Identify which cell holds the provided text, then report its [X, Y] central coordinate. 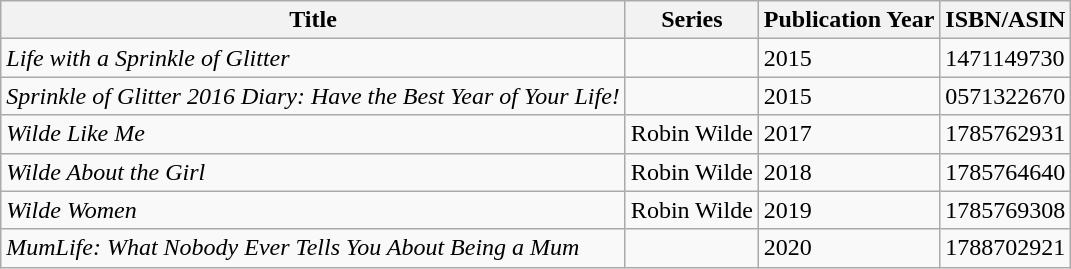
1785764640 [1006, 172]
Life with a Sprinkle of Glitter [314, 58]
1785762931 [1006, 134]
2017 [849, 134]
Wilde Women [314, 210]
Wilde Like Me [314, 134]
Title [314, 20]
Sprinkle of Glitter 2016 Diary: Have the Best Year of Your Life! [314, 96]
0571322670 [1006, 96]
1471149730 [1006, 58]
2020 [849, 248]
2019 [849, 210]
2018 [849, 172]
ISBN/ASIN [1006, 20]
Series [692, 20]
Wilde About the Girl [314, 172]
1788702921 [1006, 248]
1785769308 [1006, 210]
MumLife: What Nobody Ever Tells You About Being a Mum [314, 248]
Publication Year [849, 20]
